Search for the cell housing the specified text and yield its [x, y] center coordinate. 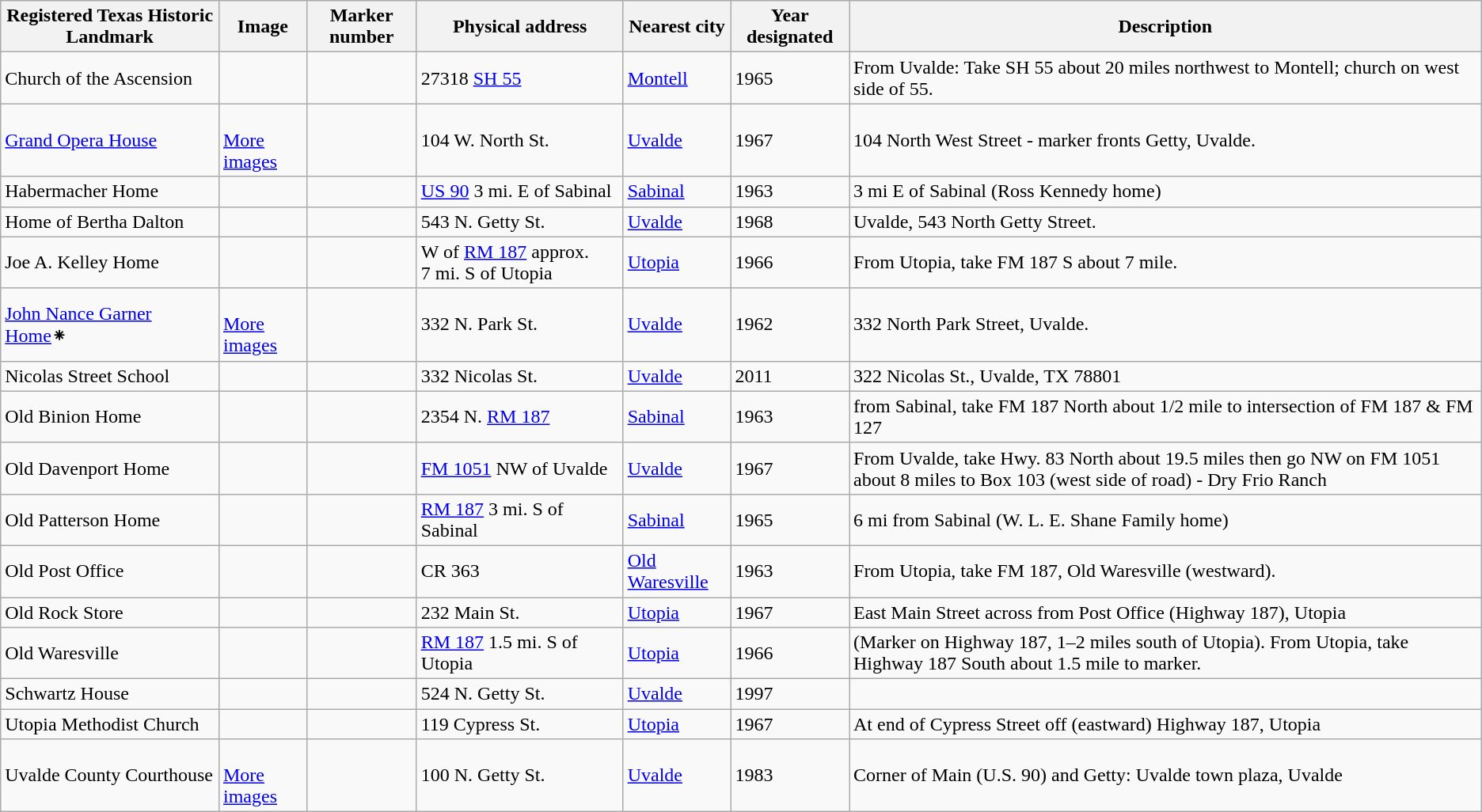
100 N. Getty St. [519, 776]
1962 [790, 324]
Corner of Main (U.S. 90) and Getty: Uvalde town plaza, Uvalde [1165, 776]
RM 187 1.5 mi. S of Utopia [519, 654]
104 North West Street - marker fronts Getty, Uvalde. [1165, 140]
Description [1165, 27]
From Utopia, take FM 187, Old Waresville (westward). [1165, 571]
Old Binion Home [110, 416]
332 N. Park St. [519, 324]
1997 [790, 694]
Joe A. Kelley Home [110, 263]
Registered Texas Historic Landmark [110, 27]
From Utopia, take FM 187 S about 7 mile. [1165, 263]
At end of Cypress Street off (eastward) Highway 187, Utopia [1165, 724]
W of RM 187 approx. 7 mi. S of Utopia [519, 263]
Nearest city [677, 27]
CR 363 [519, 571]
Uvalde, 543 North Getty Street. [1165, 222]
East Main Street across from Post Office (Highway 187), Utopia [1165, 612]
Old Davenport Home [110, 469]
119 Cypress St. [519, 724]
Old Patterson Home [110, 519]
US 90 3 mi. E of Sabinal [519, 192]
27318 SH 55 [519, 78]
Home of Bertha Dalton [110, 222]
Image [263, 27]
Nicolas Street School [110, 376]
Habermacher Home [110, 192]
Church of the Ascension [110, 78]
2354 N. RM 187 [519, 416]
Grand Opera House [110, 140]
(Marker on Highway 187, 1–2 miles south of Utopia). From Utopia, take Highway 187 South about 1.5 mile to marker. [1165, 654]
2011 [790, 376]
543 N. Getty St. [519, 222]
6 mi from Sabinal (W. L. E. Shane Family home) [1165, 519]
Schwartz House [110, 694]
1983 [790, 776]
322 Nicolas St., Uvalde, TX 78801 [1165, 376]
332 Nicolas St. [519, 376]
Marker number [361, 27]
104 W. North St. [519, 140]
Old Post Office [110, 571]
1968 [790, 222]
From Uvalde: Take SH 55 about 20 miles northwest to Montell; church on west side of 55. [1165, 78]
Uvalde County Courthouse [110, 776]
Utopia Methodist Church [110, 724]
John Nance Garner Home⁕ [110, 324]
From Uvalde, take Hwy. 83 North about 19.5 miles then go NW on FM 1051 about 8 miles to Box 103 (west side of road) - Dry Frio Ranch [1165, 469]
332 North Park Street, Uvalde. [1165, 324]
3 mi E of Sabinal (Ross Kennedy home) [1165, 192]
Montell [677, 78]
RM 187 3 mi. S of Sabinal [519, 519]
232 Main St. [519, 612]
from Sabinal, take FM 187 North about 1/2 mile to intersection of FM 187 & FM 127 [1165, 416]
Old Rock Store [110, 612]
524 N. Getty St. [519, 694]
FM 1051 NW of Uvalde [519, 469]
Year designated [790, 27]
Physical address [519, 27]
